From the cell containing the given text, extract its center point as [x, y] coordinate. 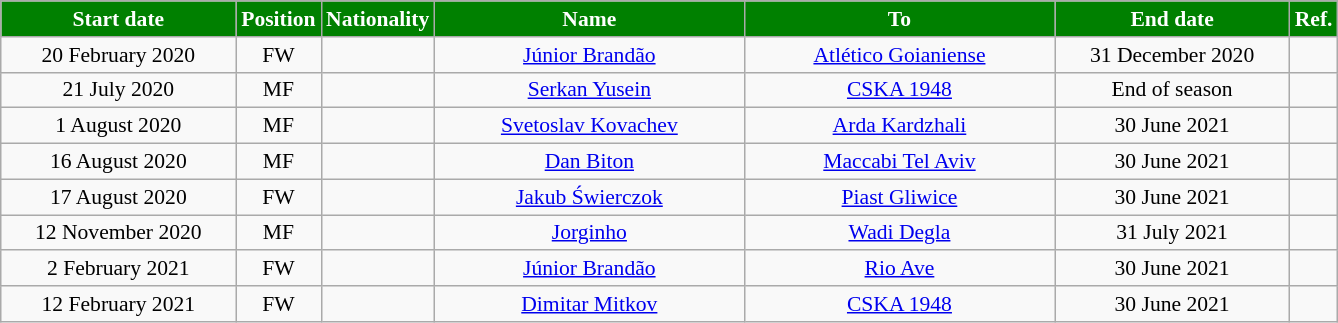
31 July 2021 [1172, 233]
20 February 2020 [118, 55]
Start date [118, 19]
2 February 2021 [118, 269]
21 July 2020 [118, 90]
Rio Ave [899, 269]
Position [278, 19]
16 August 2020 [118, 162]
Atlético Goianiense [899, 55]
Dan Biton [589, 162]
31 December 2020 [1172, 55]
Arda Kardzhali [899, 126]
Jakub Świerczok [589, 197]
12 February 2021 [118, 304]
Piast Gliwice [899, 197]
Serkan Yusein [589, 90]
End of season [1172, 90]
17 August 2020 [118, 197]
End date [1172, 19]
Maccabi Tel Aviv [899, 162]
Ref. [1314, 19]
Nationality [378, 19]
To [899, 19]
Svetoslav Kovachev [589, 126]
Wadi Degla [899, 233]
12 November 2020 [118, 233]
Name [589, 19]
1 August 2020 [118, 126]
Jorginho [589, 233]
Dimitar Mitkov [589, 304]
